Find where the given text appears and provide that cell's center as [x, y] coordinate. 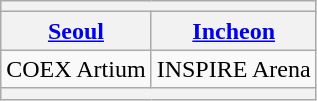
Incheon [234, 31]
INSPIRE Arena [234, 69]
Seoul [76, 31]
COEX Artium [76, 69]
